Extract the (x, y) coordinate from the center of the cell holding the provided text.  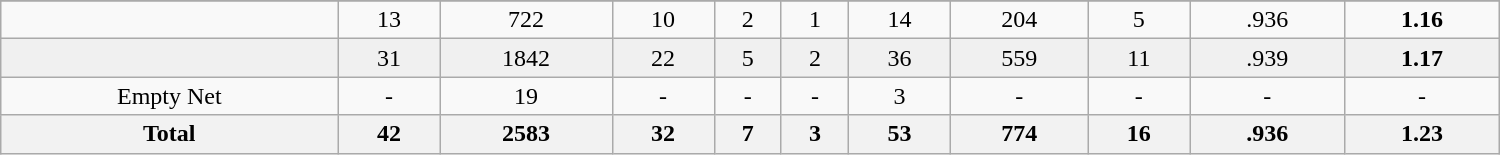
31 (389, 58)
1.17 (1422, 58)
10 (663, 20)
722 (526, 20)
53 (900, 134)
559 (1020, 58)
Empty Net (170, 96)
1 (814, 20)
.939 (1268, 58)
11 (1139, 58)
19 (526, 96)
42 (389, 134)
32 (663, 134)
22 (663, 58)
774 (1020, 134)
16 (1139, 134)
1842 (526, 58)
1.23 (1422, 134)
7 (748, 134)
2583 (526, 134)
14 (900, 20)
13 (389, 20)
36 (900, 58)
1.16 (1422, 20)
Total (170, 134)
204 (1020, 20)
